For the text-containing cell, return its midpoint in (x, y) coordinate format. 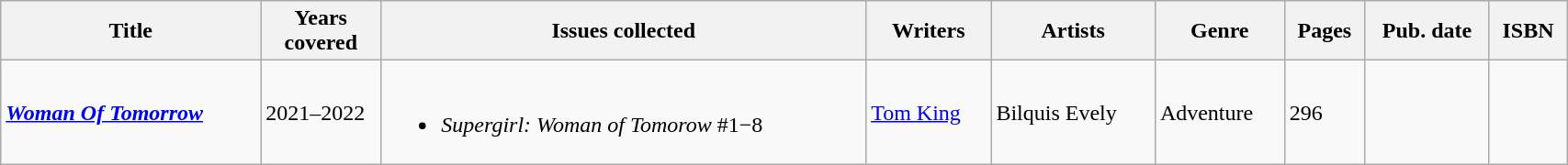
Woman Of Tomorrow (130, 112)
Title (130, 31)
Supergirl: Woman of Tomorow #1−8 (624, 112)
296 (1325, 112)
Writers (929, 31)
Bilquis Evely (1073, 112)
Adventure (1220, 112)
Genre (1220, 31)
Years covered (321, 31)
Issues collected (624, 31)
2021–2022 (321, 112)
Tom King (929, 112)
Pub. date (1427, 31)
Pages (1325, 31)
Artists (1073, 31)
ISBN (1528, 31)
